Provide the (x, y) coordinate of the cell's center where the given text is located.  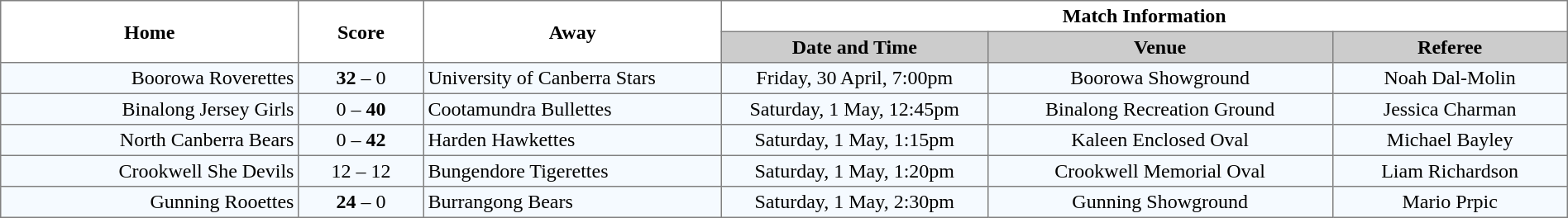
Burrangong Bears (572, 202)
University of Canberra Stars (572, 78)
32 – 0 (361, 78)
Saturday, 1 May, 2:30pm (854, 202)
Crookwell She Devils (150, 171)
0 – 40 (361, 109)
Venue (1159, 47)
Crookwell Memorial Oval (1159, 171)
Cootamundra Bullettes (572, 109)
Binalong Jersey Girls (150, 109)
Bungendore Tigerettes (572, 171)
North Canberra Bears (150, 140)
Liam Richardson (1450, 171)
Gunning Showground (1159, 202)
Boorowa Roverettes (150, 78)
Harden Hawkettes (572, 140)
Jessica Charman (1450, 109)
Noah Dal-Molin (1450, 78)
Friday, 30 April, 7:00pm (854, 78)
Date and Time (854, 47)
Match Information (1145, 17)
Kaleen Enclosed Oval (1159, 140)
Away (572, 31)
Referee (1450, 47)
24 – 0 (361, 202)
Binalong Recreation Ground (1159, 109)
0 – 42 (361, 140)
12 – 12 (361, 171)
Gunning Rooettes (150, 202)
Saturday, 1 May, 12:45pm (854, 109)
Score (361, 31)
Saturday, 1 May, 1:15pm (854, 140)
Boorowa Showground (1159, 78)
Home (150, 31)
Michael Bayley (1450, 140)
Mario Prpic (1450, 202)
Saturday, 1 May, 1:20pm (854, 171)
